Return (x, y) of the center of cell containing provided text 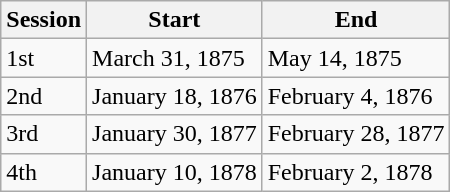
February 28, 1877 (356, 134)
Start (175, 20)
2nd (44, 96)
1st (44, 58)
Session (44, 20)
January 30, 1877 (175, 134)
March 31, 1875 (175, 58)
February 4, 1876 (356, 96)
January 18, 1876 (175, 96)
February 2, 1878 (356, 172)
3rd (44, 134)
May 14, 1875 (356, 58)
January 10, 1878 (175, 172)
End (356, 20)
4th (44, 172)
